For the text-containing cell, return its midpoint in [x, y] coordinate format. 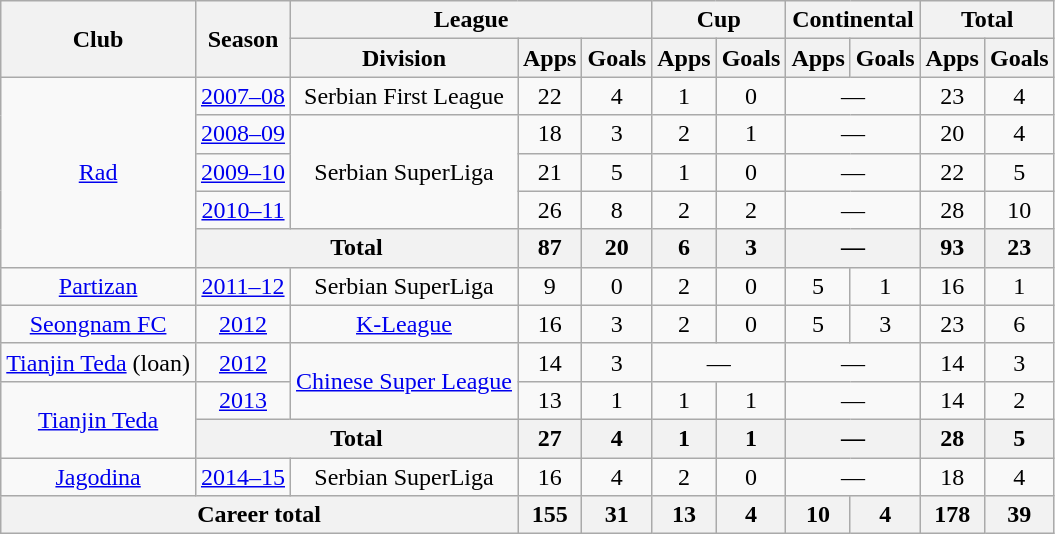
Rad [98, 172]
Tianjin Teda (loan) [98, 362]
Partizan [98, 286]
League [472, 20]
27 [550, 438]
2010–11 [242, 210]
2008–09 [242, 134]
Career total [260, 515]
Chinese Super League [404, 381]
2009–10 [242, 172]
93 [952, 248]
2013 [242, 400]
87 [550, 248]
2007–08 [242, 96]
Season [242, 39]
155 [550, 515]
39 [1019, 515]
9 [550, 286]
Tianjin Teda [98, 419]
Cup [719, 20]
21 [550, 172]
2014–15 [242, 477]
Club [98, 39]
Seongnam FC [98, 324]
K-League [404, 324]
8 [617, 210]
31 [617, 515]
Serbian First League [404, 96]
26 [550, 210]
Division [404, 58]
Jagodina [98, 477]
178 [952, 515]
2011–12 [242, 286]
Continental [853, 20]
